Extract the [X, Y] coordinate from the center of the cell holding the provided text.  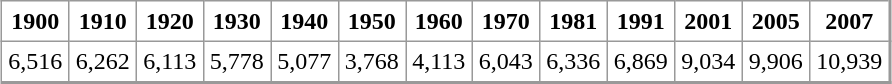
1900 [35, 21]
2005 [776, 21]
1950 [372, 21]
6,113 [170, 62]
1991 [641, 21]
9,906 [776, 62]
6,262 [103, 62]
1920 [170, 21]
5,077 [304, 62]
6,869 [641, 62]
1930 [237, 21]
1981 [574, 21]
1960 [440, 21]
9,034 [709, 62]
4,113 [440, 62]
6,516 [35, 62]
5,778 [237, 62]
1910 [103, 21]
3,768 [372, 62]
10,939 [850, 62]
2001 [709, 21]
6,336 [574, 62]
2007 [850, 21]
1970 [506, 21]
6,043 [506, 62]
1940 [304, 21]
